Provide the [X, Y] coordinate of the cell's center where the given text is located.  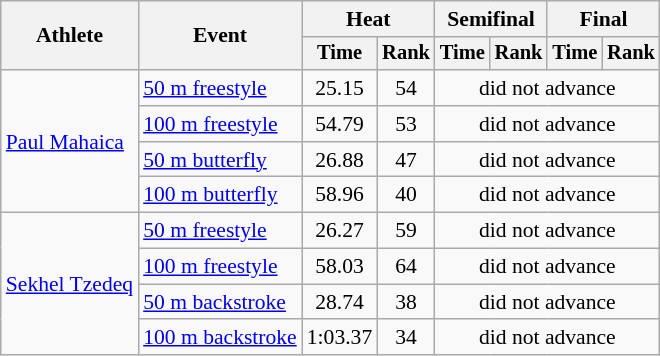
26.88 [340, 160]
Final [603, 19]
28.74 [340, 302]
59 [406, 231]
50 m backstroke [220, 302]
34 [406, 338]
100 m butterfly [220, 195]
Heat [368, 19]
25.15 [340, 88]
64 [406, 267]
47 [406, 160]
100 m backstroke [220, 338]
Event [220, 36]
26.27 [340, 231]
Sekhel Tzedeq [70, 284]
58.03 [340, 267]
Athlete [70, 36]
54.79 [340, 124]
40 [406, 195]
50 m butterfly [220, 160]
Paul Mahaica [70, 141]
Semifinal [491, 19]
53 [406, 124]
38 [406, 302]
54 [406, 88]
58.96 [340, 195]
1:03.37 [340, 338]
